Identify which cell holds the provided text, then report its (X, Y) central coordinate. 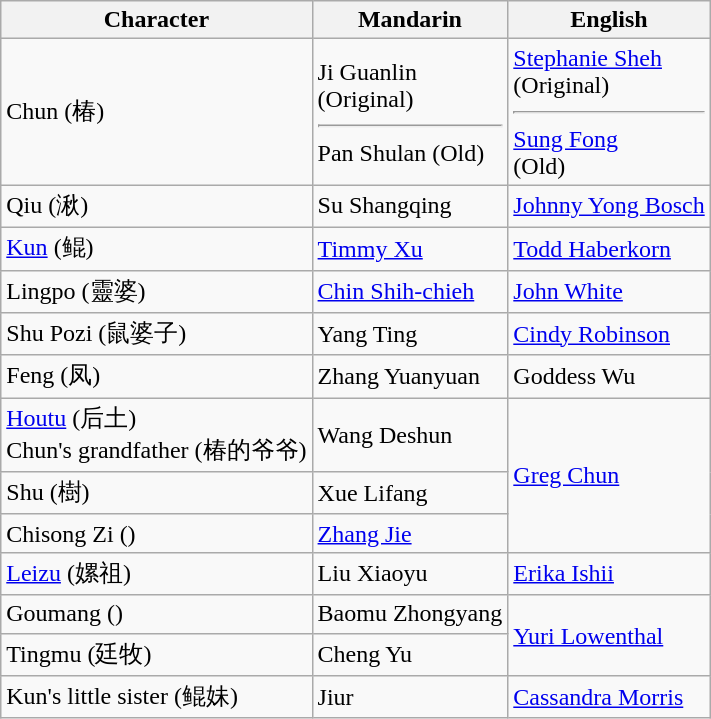
John White (609, 292)
English (609, 20)
Kun (鲲) (156, 248)
Goumang () (156, 614)
Tingmu (廷牧) (156, 654)
Baomu Zhongyang (410, 614)
Goddess Wu (609, 376)
Mandarin (410, 20)
Qiu (湫) (156, 206)
Liu Xiaoyu (410, 574)
Cheng Yu (410, 654)
Chun (椿) (156, 112)
Timmy Xu (410, 248)
Lingpo (靈婆) (156, 292)
Houtu (后土)Chun's grandfather (椿的爷爷) (156, 435)
Erika Ishii (609, 574)
Character (156, 20)
Zhang Yuanyuan (410, 376)
Su Shangqing (410, 206)
Cassandra Morris (609, 698)
Yuri Lowenthal (609, 636)
Xue Lifang (410, 494)
Greg Chun (609, 476)
Kun's little sister (鲲妹) (156, 698)
Chisong Zi () (156, 533)
Cindy Robinson (609, 334)
Zhang Jie (410, 533)
Todd Haberkorn (609, 248)
Wang Deshun (410, 435)
Stephanie Sheh(Original)Sung Fong(Old) (609, 112)
Feng (凤) (156, 376)
Ji Guanlin(Original)Pan Shulan (Old) (410, 112)
Shu Pozi (鼠婆子) (156, 334)
Jiur (410, 698)
Chin Shih-chieh (410, 292)
Leizu (嫘祖) (156, 574)
Yang Ting (410, 334)
Shu (樹) (156, 494)
Johnny Yong Bosch (609, 206)
